Pinpoint the cell where the given text exists, returning its (X, Y) midpoint coordinate. 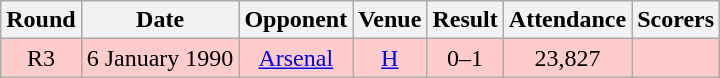
Attendance (567, 20)
Opponent (296, 20)
Scorers (676, 20)
Arsenal (296, 58)
23,827 (567, 58)
6 January 1990 (160, 58)
Date (160, 20)
Result (465, 20)
Round (41, 20)
Venue (390, 20)
H (390, 58)
0–1 (465, 58)
R3 (41, 58)
